Return the [x, y] coordinate for the center point of the cell that contains the specified text.  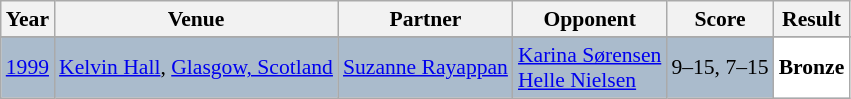
Kelvin Hall, Glasgow, Scotland [196, 68]
Venue [196, 19]
Result [812, 19]
9–15, 7–15 [720, 68]
Year [28, 19]
1999 [28, 68]
Suzanne Rayappan [426, 68]
Score [720, 19]
Karina Sørensen Helle Nielsen [590, 68]
Bronze [812, 68]
Opponent [590, 19]
Partner [426, 19]
